From the cell containing the given text, extract its center point as (x, y) coordinate. 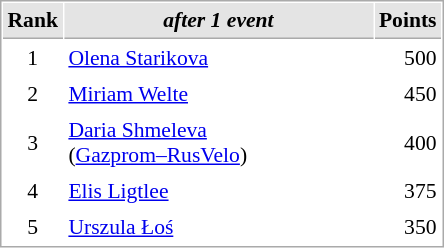
Points (408, 21)
4 (32, 191)
2 (32, 93)
500 (408, 57)
after 1 event (218, 21)
Elis Ligtlee (218, 191)
400 (408, 142)
450 (408, 93)
350 (408, 227)
375 (408, 191)
Olena Starikova (218, 57)
Urszula Łoś (218, 227)
1 (32, 57)
5 (32, 227)
3 (32, 142)
Rank (32, 21)
Daria Shmeleva(Gazprom–RusVelo) (218, 142)
Miriam Welte (218, 93)
